From the cell containing the given text, extract its center point as (x, y) coordinate. 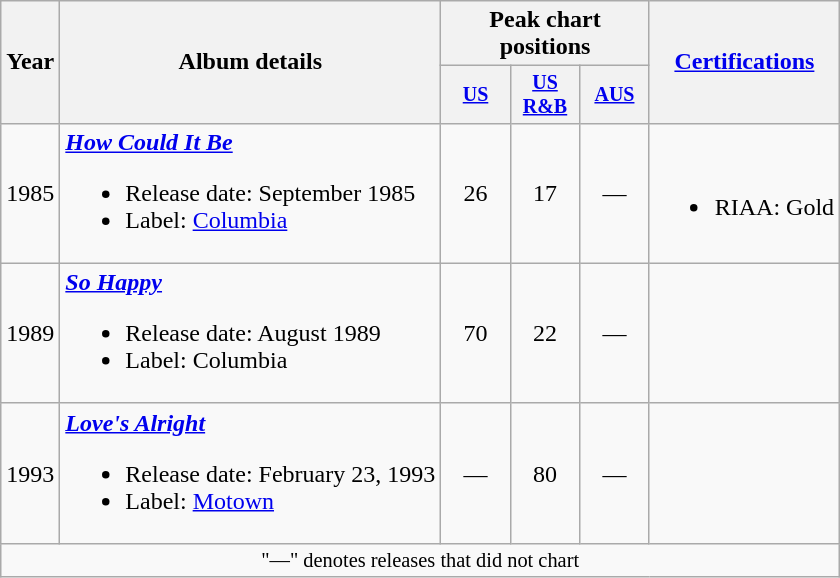
Year (30, 62)
"—" denotes releases that did not chart (420, 560)
Certifications (744, 62)
22 (544, 333)
Album details (250, 62)
17 (544, 193)
US R&B (544, 94)
Peak chartpositions (545, 34)
1993 (30, 473)
So HappyRelease date: August 1989Label: Columbia (250, 333)
Love's AlrightRelease date: February 23, 1993Label: Motown (250, 473)
26 (476, 193)
1989 (30, 333)
80 (544, 473)
US (476, 94)
1985 (30, 193)
RIAA: Gold (744, 193)
70 (476, 333)
How Could It BeRelease date: September 1985Label: Columbia (250, 193)
AUS (614, 94)
